Capture the cell that displays the provided text and extract its (X, Y) central coordinate. 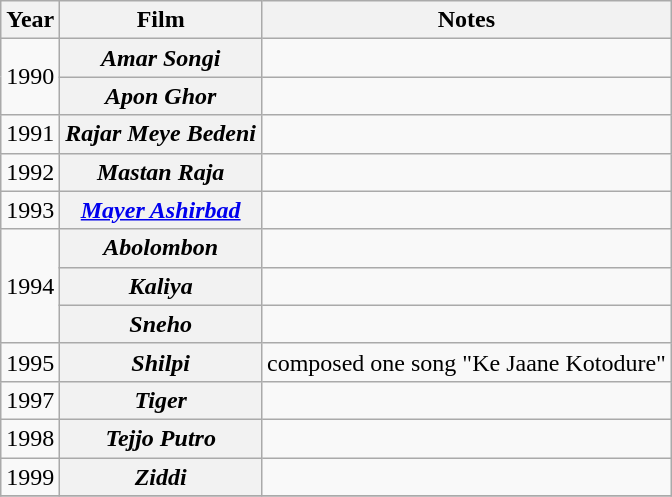
1998 (30, 438)
Mayer Ashirbad (161, 210)
Kaliya (161, 286)
Ziddi (161, 477)
1994 (30, 286)
1992 (30, 172)
1993 (30, 210)
Sneho (161, 324)
Amar Songi (161, 58)
Year (30, 20)
Notes (467, 20)
Shilpi (161, 362)
Abolombon (161, 248)
1991 (30, 134)
Tiger (161, 400)
Apon Ghor (161, 96)
1997 (30, 400)
composed one song "Ke Jaane Kotodure" (467, 362)
1999 (30, 477)
1990 (30, 77)
Rajar Meye Bedeni (161, 134)
Mastan Raja (161, 172)
Film (161, 20)
1995 (30, 362)
Tejjo Putro (161, 438)
